Output the (X, Y) coordinate of the center of the cell containing the given text.  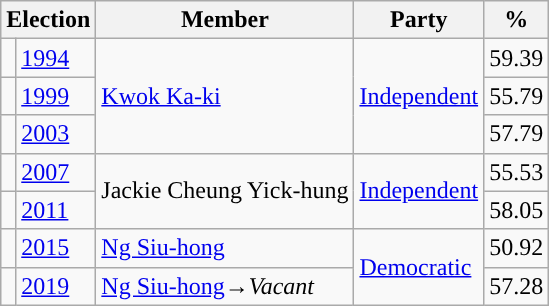
2019 (56, 286)
1994 (56, 58)
2011 (56, 210)
% (516, 20)
Ng Siu-hong (225, 248)
Member (225, 20)
2007 (56, 172)
Ng Siu-hong→Vacant (225, 286)
1999 (56, 96)
2015 (56, 248)
59.39 (516, 58)
58.05 (516, 210)
55.79 (516, 96)
Party (419, 20)
Democratic (419, 267)
Kwok Ka-ki (225, 96)
57.28 (516, 286)
50.92 (516, 248)
55.53 (516, 172)
Jackie Cheung Yick-hung (225, 191)
2003 (56, 134)
Election (48, 20)
57.79 (516, 134)
